Provide the (X, Y) coordinate of the cell's center where the given text is located.  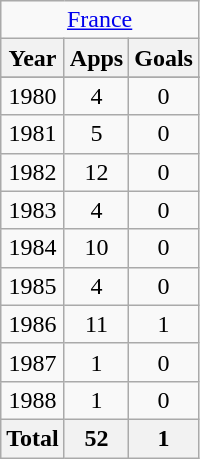
11 (96, 324)
52 (96, 438)
1982 (33, 172)
10 (96, 248)
1987 (33, 362)
1983 (33, 210)
1985 (33, 286)
1984 (33, 248)
5 (96, 134)
France (100, 20)
Goals (164, 58)
1986 (33, 324)
1981 (33, 134)
Total (33, 438)
Apps (96, 58)
Year (33, 58)
1988 (33, 400)
12 (96, 172)
1980 (33, 96)
